Detect which cell encompasses the target text, then output its (X, Y) center coordinate. 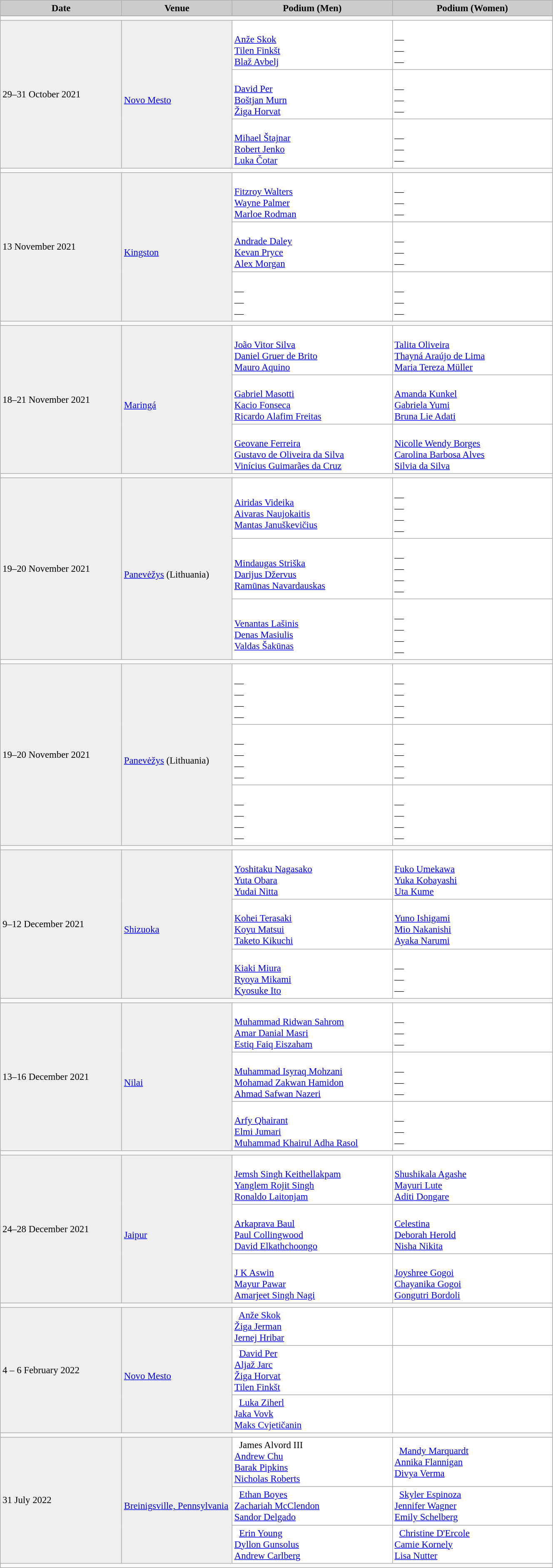
Skyler EspinozaJennifer WagnerEmily Schelberg (472, 1506)
Mihael ŠtajnarRobert JenkoLuka Čotar (312, 144)
Breinigsville, Pennsylvania (177, 1500)
Gabriel MasottiKacio FonsecaRicardo Alafim Freitas (312, 399)
Mandy MarquardtAnnika FlanniganDivya Verma (472, 1462)
Mindaugas StriškaDarijus DžervusRamūnas Navardauskas (312, 569)
Jemsh Singh KeithellakpamYanglem Rojit SinghRonaldo Laitonjam (312, 1180)
13–16 December 2021 (61, 1077)
Maringá (177, 399)
4 – 6 February 2022 (61, 1370)
Date (61, 8)
Geovane FerreiraGustavo de Oliveira da SilvaVinícius Guimarães da Cruz (312, 449)
Shushikala AgasheMayuri LuteAditi Dongare (472, 1180)
Jaipur (177, 1229)
Muhammad Ridwan SahromAmar Danial MasriEstiq Faiq Eiszaham (312, 1027)
Talita OliveiraThayná Araújo de LimaMaria Tereza Müller (472, 350)
Ethan BoyesZachariah McClendonSandor Delgado (312, 1506)
David PerBoštjan MurnŽiga Horvat (312, 95)
9–12 December 2021 (61, 924)
Anže SkokTilen FinkštBlaž Avbelj (312, 45)
David PerAljaž JarcŽiga HorvatTilen Finkšt (312, 1371)
Kingston (177, 247)
Muhammad Isyraq MohzaniMohamad Zakwan HamidonAhmad Safwan Nazeri (312, 1077)
CelestinaDeborah HeroldNisha Nikita (472, 1229)
Kohei TerasakiKoyu MatsuiTaketo Kikuchi (312, 925)
13 November 2021 (61, 247)
24–28 December 2021 (61, 1229)
Nilai (177, 1077)
18–21 November 2021 (61, 399)
Fuko UmekawaYuka KobayashiUta Kume (472, 875)
J K AswinMayur PawarAmarjeet Singh Nagi (312, 1278)
Anže SkokŽiga JermanJernej Hribar (312, 1327)
Podium (Women) (472, 8)
Amanda KunkelGabriela YumiBruna Lie Adati (472, 399)
João Vitor SilvaDaniel Gruer de BritoMauro Aquino (312, 350)
James Alvord IIIAndrew ChuBarak PipkinsNicholas Roberts (312, 1462)
Podium (Men) (312, 8)
Arkaprava BaulPaul CollingwoodDavid Elkathchoongo (312, 1229)
Arfy QhairantElmi JumariMuhammad Khairul Adha Rasol (312, 1126)
Venue (177, 8)
31 July 2022 (61, 1500)
Yuno IshigamiMio NakanishiAyaka Narumi (472, 925)
Luka ZiherlJaka VovkMaks Cvjetičanin (312, 1414)
Kiaki MiuraRyoya MikamiKyosuke Ito (312, 974)
Christine D'ErcoleCamie KornelyLisa Nutter (472, 1544)
Erin YoungDyllon GunsolusAndrew Carlberg (312, 1544)
Venantas LašinisDenas MasiulisValdas Šakūnas (312, 629)
29–31 October 2021 (61, 94)
Joyshree GogoiChayanika GogoiGongutri Bordoli (472, 1278)
Shizuoka (177, 924)
Airidas VideikaAivaras NaujokaitisMantas Januškevičius (312, 508)
Andrade DaleyKevan PryceAlex Morgan (312, 247)
Nicolle Wendy BorgesCarolina Barbosa AlvesSilvia da Silva (472, 449)
Yoshitaku NagasakoYuta ObaraYudai Nitta (312, 875)
Fitzroy WaltersWayne PalmerMarloe Rodman (312, 198)
